Determine the (X, Y) coordinate at the center of the cell enclosing the given text.  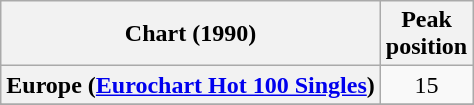
15 (426, 85)
Peakposition (426, 34)
Chart (1990) (191, 34)
Europe (Eurochart Hot 100 Singles) (191, 85)
